From the cell containing the given text, extract its center point as (x, y) coordinate. 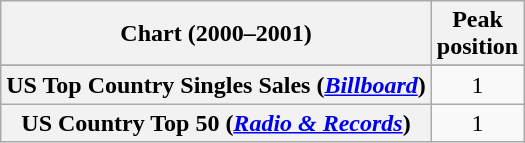
Peakposition (477, 34)
Chart (2000–2001) (216, 34)
US Country Top 50 (Radio & Records) (216, 123)
US Top Country Singles Sales (Billboard) (216, 85)
